Capture the cell that displays the provided text and extract its [x, y] central coordinate. 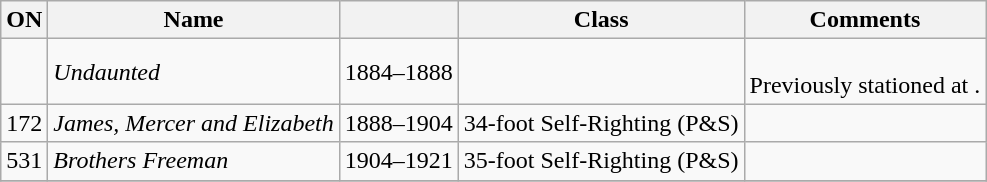
ON [24, 20]
Comments [865, 20]
Brothers Freeman [194, 161]
Class [601, 20]
Undaunted [194, 72]
1888–1904 [398, 123]
34-foot Self-Righting (P&S) [601, 123]
Previously stationed at . [865, 72]
1884–1888 [398, 72]
172 [24, 123]
531 [24, 161]
Name [194, 20]
James, Mercer and Elizabeth [194, 123]
35-foot Self-Righting (P&S) [601, 161]
1904–1921 [398, 161]
